Search for the cell housing the specified text and yield its [x, y] center coordinate. 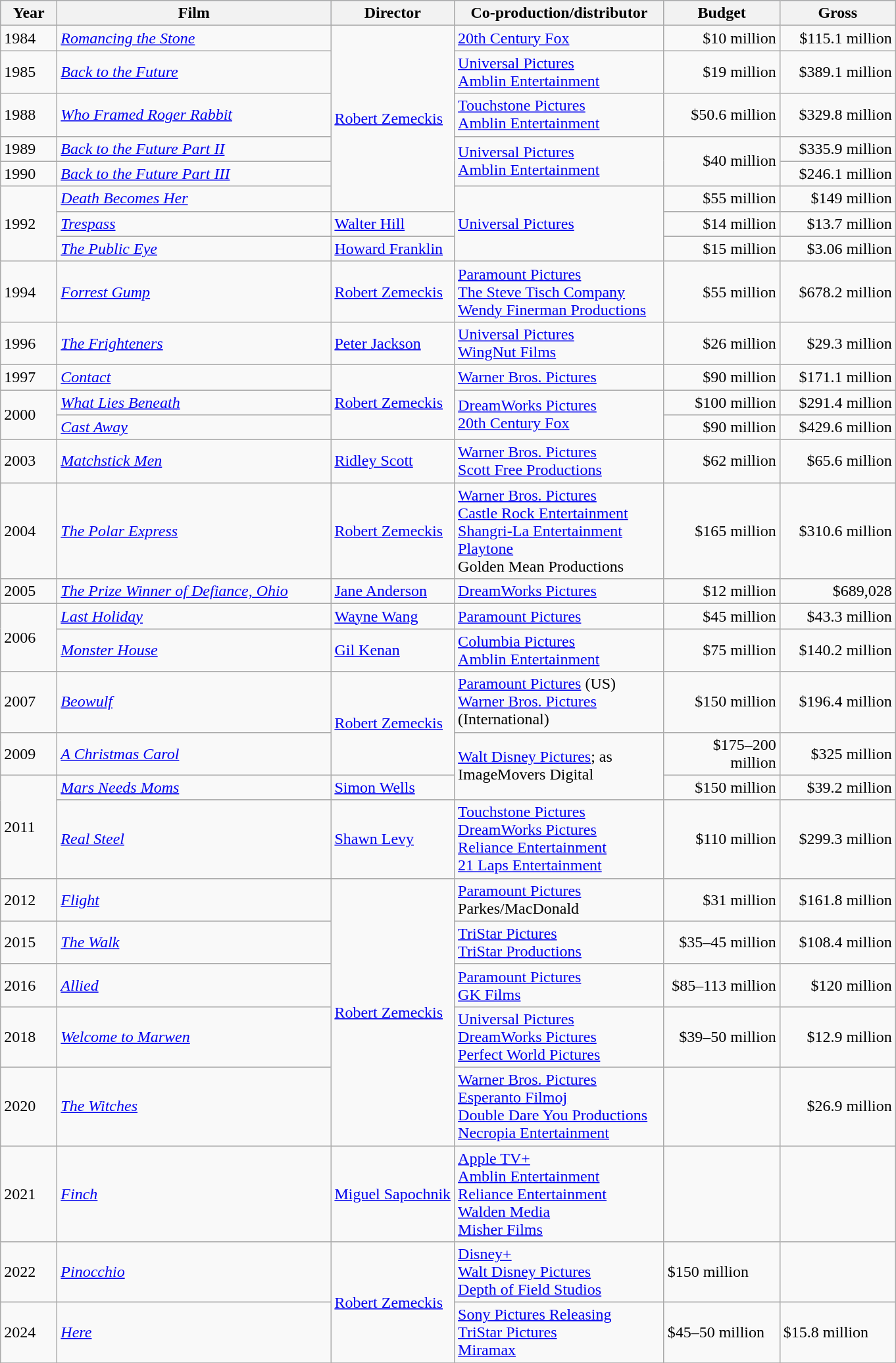
Forrest Gump [194, 291]
Allied [194, 985]
1985 [29, 72]
$120 million [837, 985]
DreamWorks Pictures [559, 591]
2020 [29, 1106]
Pinocchio [194, 1272]
$13.7 million [837, 224]
Walter Hill [393, 224]
Jane Anderson [393, 591]
Monster House [194, 650]
Beowulf [194, 702]
Universal PicturesDreamWorks PicturesPerfect World Pictures [559, 1037]
$196.4 million [837, 702]
Director [393, 13]
$310.6 million [837, 531]
Budget [722, 13]
Flight [194, 900]
Cast Away [194, 428]
What Lies Beneath [194, 402]
2012 [29, 900]
Warner Bros. PicturesScott Free Productions [559, 462]
Trespass [194, 224]
Co-production/distributor [559, 13]
2005 [29, 591]
$75 million [722, 650]
$140.2 million [837, 650]
2024 [29, 1333]
$108.4 million [837, 942]
Warner Bros. PicturesEsperanto FilmojDouble Dare You ProductionsNecropia Entertainment [559, 1106]
1992 [29, 224]
$45 million [722, 616]
$26.9 million [837, 1106]
Back to the Future Part II [194, 149]
1989 [29, 149]
$246.1 million [837, 174]
Film [194, 13]
The Frighteners [194, 343]
Shawn Levy [393, 839]
Last Holiday [194, 616]
$10 million [722, 38]
Miguel Sapochnik [393, 1194]
Mars Needs Moms [194, 787]
20th Century Fox [559, 38]
2003 [29, 462]
Disney+Walt Disney PicturesDepth of Field Studios [559, 1272]
$14 million [722, 224]
2021 [29, 1194]
$299.3 million [837, 839]
$29.3 million [837, 343]
The Walk [194, 942]
Universal PicturesWingNut Films [559, 343]
Romancing the Stone [194, 38]
$15.8 million [837, 1333]
2006 [29, 638]
Here [194, 1333]
Year [29, 13]
Sony Pictures ReleasingTriStar PicturesMiramax [559, 1333]
The Prize Winner of Defiance, Ohio [194, 591]
$110 million [722, 839]
$325 million [837, 754]
Paramount PicturesParkes/MacDonald [559, 900]
$689,028 [837, 591]
$40 million [722, 161]
1988 [29, 114]
TriStar PicturesTriStar Productions [559, 942]
Real Steel [194, 839]
Universal Pictures [559, 224]
1996 [29, 343]
2009 [29, 754]
1997 [29, 377]
Simon Wells [393, 787]
$335.9 million [837, 149]
Peter Jackson [393, 343]
Back to the Future [194, 72]
Welcome to Marwen [194, 1037]
Back to the Future Part III [194, 174]
1990 [29, 174]
Howard Franklin [393, 249]
$389.1 million [837, 72]
Warner Bros. Pictures [559, 377]
2022 [29, 1272]
$115.1 million [837, 38]
Wayne Wang [393, 616]
Finch [194, 1194]
$429.6 million [837, 428]
Walt Disney Pictures; as ImageMovers Digital [559, 766]
Paramount Pictures (US)Warner Bros. Pictures (International) [559, 702]
2011 [29, 826]
$171.1 million [837, 377]
A Christmas Carol [194, 754]
$175–200 million [722, 754]
Death Becomes Her [194, 199]
Who Framed Roger Rabbit [194, 114]
$39–50 million [722, 1037]
$149 million [837, 199]
$161.8 million [837, 900]
$26 million [722, 343]
$12.9 million [837, 1037]
1994 [29, 291]
$3.06 million [837, 249]
$85–113 million [722, 985]
$15 million [722, 249]
$31 million [722, 900]
$100 million [722, 402]
Columbia PicturesAmblin Entertainment [559, 650]
1984 [29, 38]
Apple TV+Amblin EntertainmentReliance EntertainmentWalden MediaMisher Films [559, 1194]
$39.2 million [837, 787]
The Polar Express [194, 531]
$62 million [722, 462]
The Witches [194, 1106]
$43.3 million [837, 616]
$678.2 million [837, 291]
2004 [29, 531]
Matchstick Men [194, 462]
Paramount PicturesThe Steve Tisch CompanyWendy Finerman Productions [559, 291]
$291.4 million [837, 402]
2000 [29, 414]
$65.6 million [837, 462]
Ridley Scott [393, 462]
$165 million [722, 531]
Touchstone PicturesAmblin Entertainment [559, 114]
The Public Eye [194, 249]
$45–50 million [722, 1333]
$12 million [722, 591]
$50.6 million [722, 114]
Contact [194, 377]
$35–45 million [722, 942]
Touchstone PicturesDreamWorks PicturesReliance Entertainment21 Laps Entertainment [559, 839]
2007 [29, 702]
2018 [29, 1037]
DreamWorks Pictures20th Century Fox [559, 414]
Warner Bros. PicturesCastle Rock EntertainmentShangri-La EntertainmentPlaytoneGolden Mean Productions [559, 531]
Paramount PicturesGK Films [559, 985]
Gil Kenan [393, 650]
Gross [837, 13]
2016 [29, 985]
2015 [29, 942]
Paramount Pictures [559, 616]
$19 million [722, 72]
$329.8 million [837, 114]
